Search for the cell housing the specified text and yield its [X, Y] center coordinate. 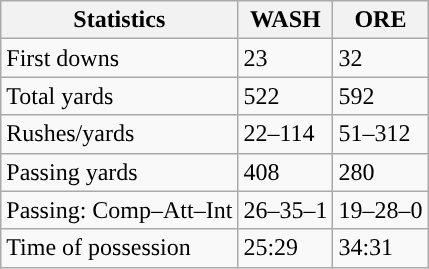
Passing yards [120, 172]
280 [380, 172]
Statistics [120, 20]
Time of possession [120, 248]
WASH [286, 20]
408 [286, 172]
First downs [120, 58]
19–28–0 [380, 210]
ORE [380, 20]
51–312 [380, 134]
32 [380, 58]
Total yards [120, 96]
Rushes/yards [120, 134]
522 [286, 96]
23 [286, 58]
592 [380, 96]
22–114 [286, 134]
Passing: Comp–Att–Int [120, 210]
34:31 [380, 248]
26–35–1 [286, 210]
25:29 [286, 248]
